Provide the (x, y) coordinate of the cell's center where the given text is located.  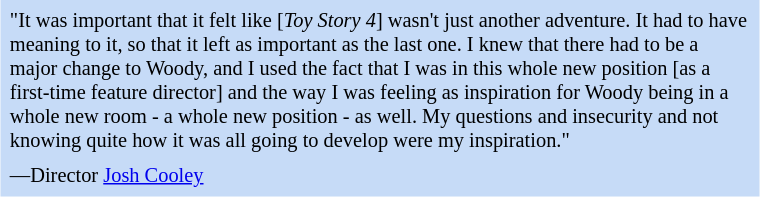
—Director Josh Cooley (380, 176)
